Detect which cell encompasses the target text, then output its (x, y) center coordinate. 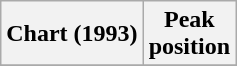
Peakposition (189, 34)
Chart (1993) (72, 34)
